Scan for the cell matching the given text and deliver its [X, Y] coordinate at center. 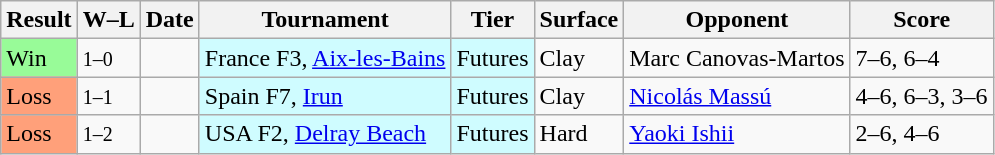
Score [922, 20]
Tier [492, 20]
France F3, Aix-les-Bains [325, 58]
W–L [108, 20]
4–6, 6–3, 3–6 [922, 96]
Surface [579, 20]
1–1 [108, 96]
Win [39, 58]
2–6, 4–6 [922, 134]
Nicolás Massú [737, 96]
Spain F7, Irun [325, 96]
7–6, 6–4 [922, 58]
Marc Canovas-Martos [737, 58]
USA F2, Delray Beach [325, 134]
Opponent [737, 20]
Result [39, 20]
Hard [579, 134]
Tournament [325, 20]
1–2 [108, 134]
Date [170, 20]
Yaoki Ishii [737, 134]
1–0 [108, 58]
